Scan for the cell matching the given text and deliver its (X, Y) coordinate at center. 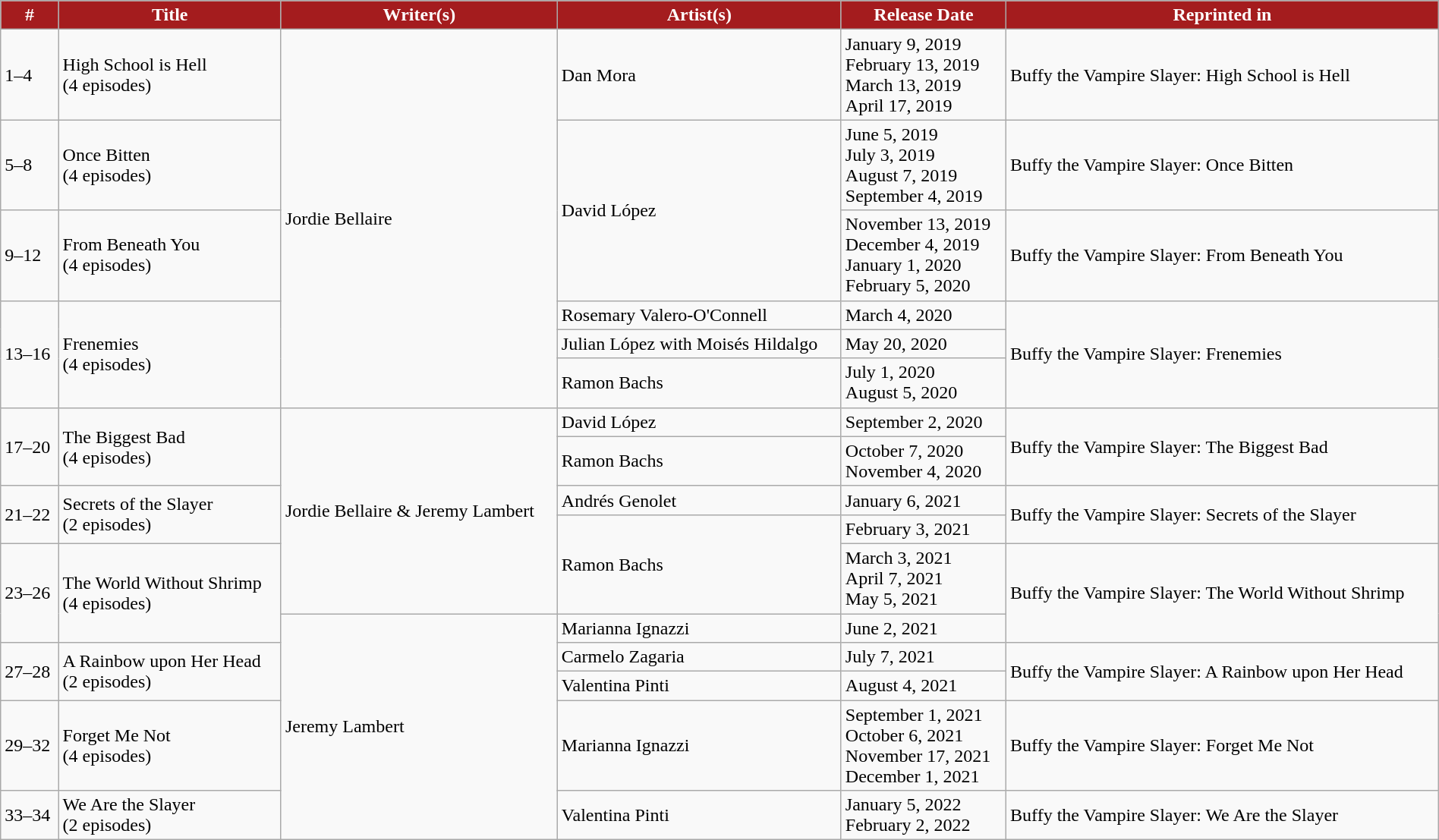
13–16 (30, 354)
Jordie Bellaire & Jeremy Lambert (419, 510)
Rosemary Valero-O'Connell (699, 315)
Title (170, 15)
The Biggest Bad(4 episodes) (170, 446)
Buffy the Vampire Slayer: The World Without Shrimp (1223, 593)
September 2, 2020 (923, 422)
Buffy the Vampire Slayer: High School is Hell (1223, 74)
Buffy the Vampire Slayer: Secrets of the Slayer (1223, 514)
January 6, 2021 (923, 500)
Buffy the Vampire Slayer: Once Bitten (1223, 165)
Frenemies(4 episodes) (170, 354)
Buffy the Vampire Slayer: From Beneath You (1223, 255)
Secrets of the Slayer(2 episodes) (170, 514)
A Rainbow upon Her Head(2 episodes) (170, 672)
5–8 (30, 165)
Jordie Bellaire (419, 219)
Release Date (923, 15)
July 7, 2021 (923, 657)
Buffy the Vampire Slayer: We Are the Slayer (1223, 815)
23–26 (30, 593)
March 4, 2020 (923, 315)
21–22 (30, 514)
October 7, 2020November 4, 2020 (923, 461)
Once Bitten(4 episodes) (170, 165)
Jeremy Lambert (419, 726)
9–12 (30, 255)
The World Without Shrimp(4 episodes) (170, 593)
Reprinted in (1223, 15)
July 1, 2020 August 5, 2020 (923, 382)
Andrés Genolet (699, 500)
29–32 (30, 745)
Julian López with Moisés Hildalgo (699, 344)
Dan Mora (699, 74)
June 5, 2019 July 3, 2019 August 7, 2019 September 4, 2019 (923, 165)
Buffy the Vampire Slayer: The Biggest Bad (1223, 446)
27–28 (30, 672)
March 3, 2021April 7, 2021May 5, 2021 (923, 578)
33–34 (30, 815)
Forget Me Not(4 episodes) (170, 745)
1–4 (30, 74)
From Beneath You(4 episodes) (170, 255)
High School is Hell(4 episodes) (170, 74)
Artist(s) (699, 15)
January 9, 2019 February 13, 2019 March 13, 2019 April 17, 2019 (923, 74)
May 20, 2020 (923, 344)
Buffy the Vampire Slayer: A Rainbow upon Her Head (1223, 672)
August 4, 2021 (923, 686)
We Are the Slayer(2 episodes) (170, 815)
June 2, 2021 (923, 628)
Buffy the Vampire Slayer: Forget Me Not (1223, 745)
September 1, 2021October 6, 2021November 17, 2021December 1, 2021 (923, 745)
November 13, 2019 December 4, 2019 January 1, 2020 February 5, 2020 (923, 255)
January 5, 2022February 2, 2022 (923, 815)
Writer(s) (419, 15)
Carmelo Zagaria (699, 657)
17–20 (30, 446)
February 3, 2021 (923, 529)
# (30, 15)
Buffy the Vampire Slayer: Frenemies (1223, 354)
